For the text-containing cell, return its midpoint in (X, Y) coordinate format. 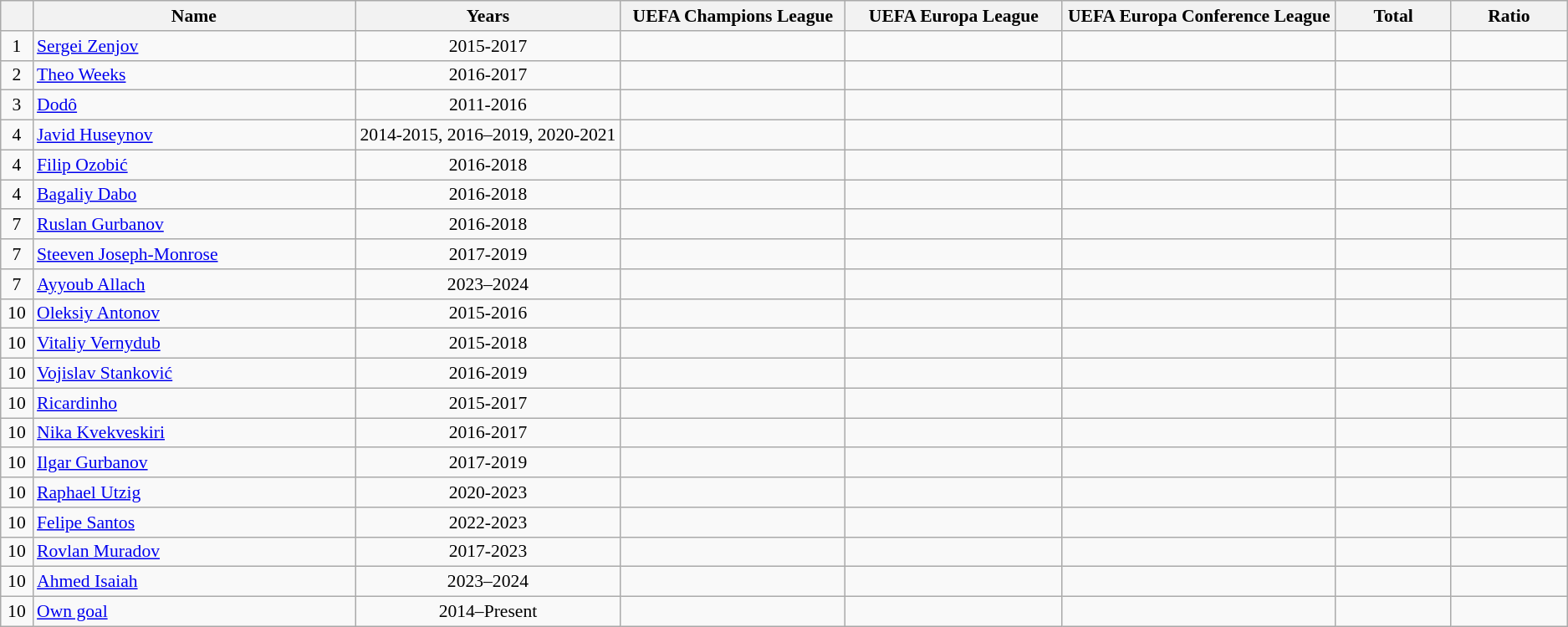
Dodô (194, 105)
Steeven Joseph-Monrose (194, 254)
Ratio (1509, 16)
Sergei Zenjov (194, 46)
2020-2023 (488, 492)
UEFA Europa League (953, 16)
Total (1393, 16)
2022-2023 (488, 522)
2017-2023 (488, 552)
Javid Huseynov (194, 135)
2 (17, 75)
Vitaliy Vernydub (194, 344)
Filip Ozobić (194, 165)
Ayyoub Allach (194, 284)
Felipe Santos (194, 522)
Oleksiy Antonov (194, 313)
Years (488, 16)
Ahmed Isaiah (194, 582)
2014–Present (488, 612)
Raphael Utzig (194, 492)
2014-2015, 2016–2019, 2020-2021 (488, 135)
2016-2019 (488, 374)
Ricardinho (194, 403)
Vojislav Stanković (194, 374)
UEFA Europa Conference League (1199, 16)
UEFA Champions League (733, 16)
2015-2018 (488, 344)
Own goal (194, 612)
Rovlan Muradov (194, 552)
Ilgar Gurbanov (194, 463)
Nika Kvekveskiri (194, 433)
Name (194, 16)
3 (17, 105)
1 (17, 46)
2015-2016 (488, 313)
Bagaliy Dabo (194, 195)
Theo Weeks (194, 75)
2011-2016 (488, 105)
Ruslan Gurbanov (194, 225)
